Scan for the cell matching the given text and deliver its (x, y) coordinate at center. 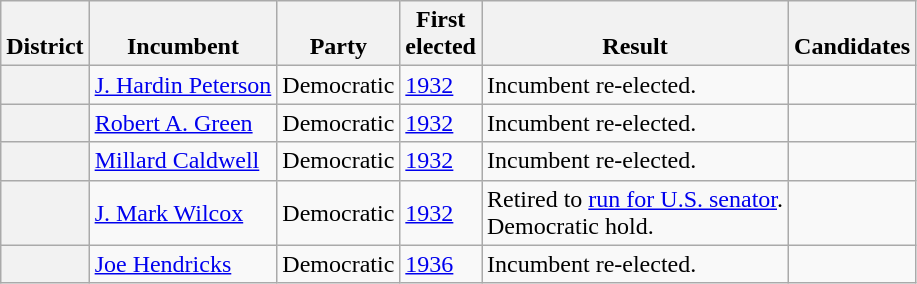
J. Mark Wilcox (183, 212)
Incumbent (183, 34)
1936 (441, 264)
J. Hardin Peterson (183, 85)
Firstelected (441, 34)
District (45, 34)
Party (338, 34)
Retired to run for U.S. senator.Democratic hold. (636, 212)
Robert A. Green (183, 123)
Result (636, 34)
Candidates (852, 34)
Joe Hendricks (183, 264)
Millard Caldwell (183, 161)
